Return [x, y] of the center of cell containing provided text 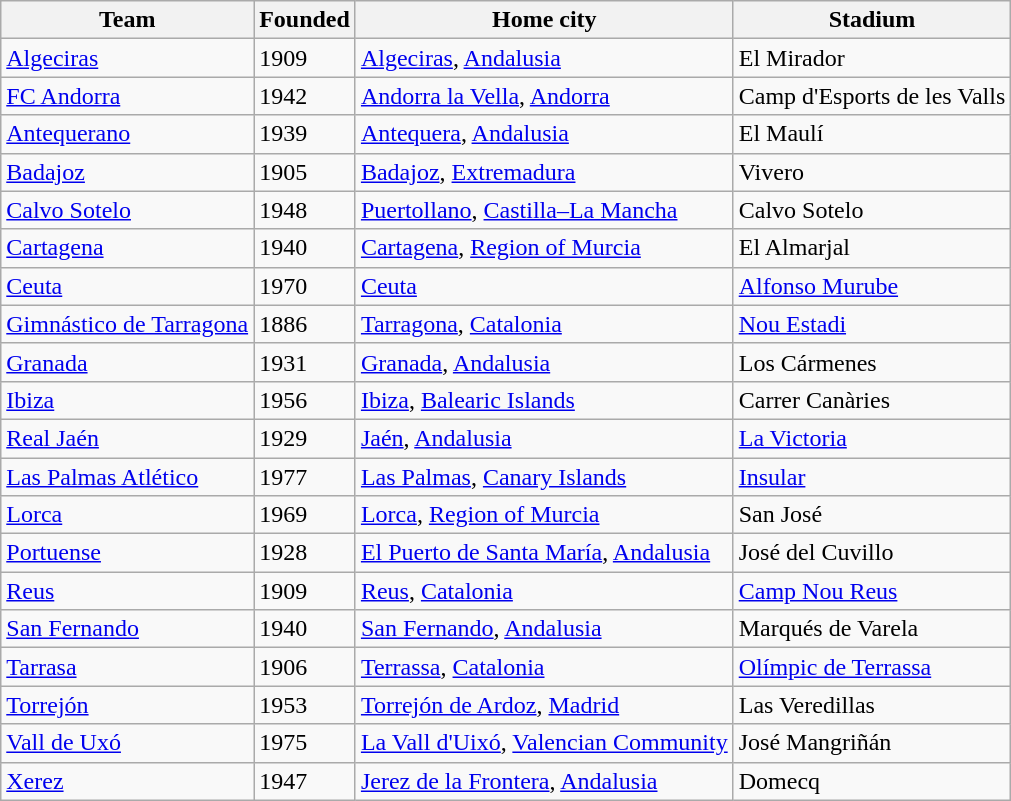
Camp Nou Reus [872, 591]
Algeciras, Andalusia [544, 58]
Cartagena [128, 248]
Vivero [872, 172]
Las Palmas Atlético [128, 477]
José Mangriñán [872, 743]
El Almarjal [872, 248]
Terrassa, Catalonia [544, 667]
1956 [305, 400]
San Fernando, Andalusia [544, 629]
José del Cuvillo [872, 553]
Domecq [872, 781]
Reus [128, 591]
Cartagena, Region of Murcia [544, 248]
Las Palmas, Canary Islands [544, 477]
Andorra la Vella, Andorra [544, 96]
1947 [305, 781]
La Victoria [872, 438]
Jaén, Andalusia [544, 438]
1886 [305, 324]
Xerez [128, 781]
Torrejón [128, 705]
Olímpic de Terrassa [872, 667]
Antequerano [128, 134]
El Maulí [872, 134]
FC Andorra [128, 96]
Tarrasa [128, 667]
Torrejón de Ardoz, Madrid [544, 705]
San Fernando [128, 629]
1953 [305, 705]
Team [128, 20]
Tarragona, Catalonia [544, 324]
1969 [305, 515]
San José [872, 515]
La Vall d'Uixó, Valencian Community [544, 743]
Antequera, Andalusia [544, 134]
Lorca [128, 515]
Ibiza [128, 400]
Vall de Uxó [128, 743]
Carrer Canàries [872, 400]
Los Cármenes [872, 362]
1905 [305, 172]
1977 [305, 477]
Alfonso Murube [872, 286]
Stadium [872, 20]
Las Veredillas [872, 705]
Lorca, Region of Murcia [544, 515]
1975 [305, 743]
Puertollano, Castilla–La Mancha [544, 210]
Founded [305, 20]
1931 [305, 362]
Reus, Catalonia [544, 591]
El Puerto de Santa María, Andalusia [544, 553]
1970 [305, 286]
1928 [305, 553]
1939 [305, 134]
1906 [305, 667]
1929 [305, 438]
Algeciras [128, 58]
Real Jaén [128, 438]
1942 [305, 96]
Badajoz, Extremadura [544, 172]
Gimnástico de Tarragona [128, 324]
Portuense [128, 553]
Jerez de la Frontera, Andalusia [544, 781]
El Mirador [872, 58]
Ibiza, Balearic Islands [544, 400]
Nou Estadi [872, 324]
Granada [128, 362]
Marqués de Varela [872, 629]
Insular [872, 477]
Granada, Andalusia [544, 362]
Badajoz [128, 172]
Home city [544, 20]
Camp d'Esports de les Valls [872, 96]
1948 [305, 210]
